Detect which cell encompasses the target text, then output its (x, y) center coordinate. 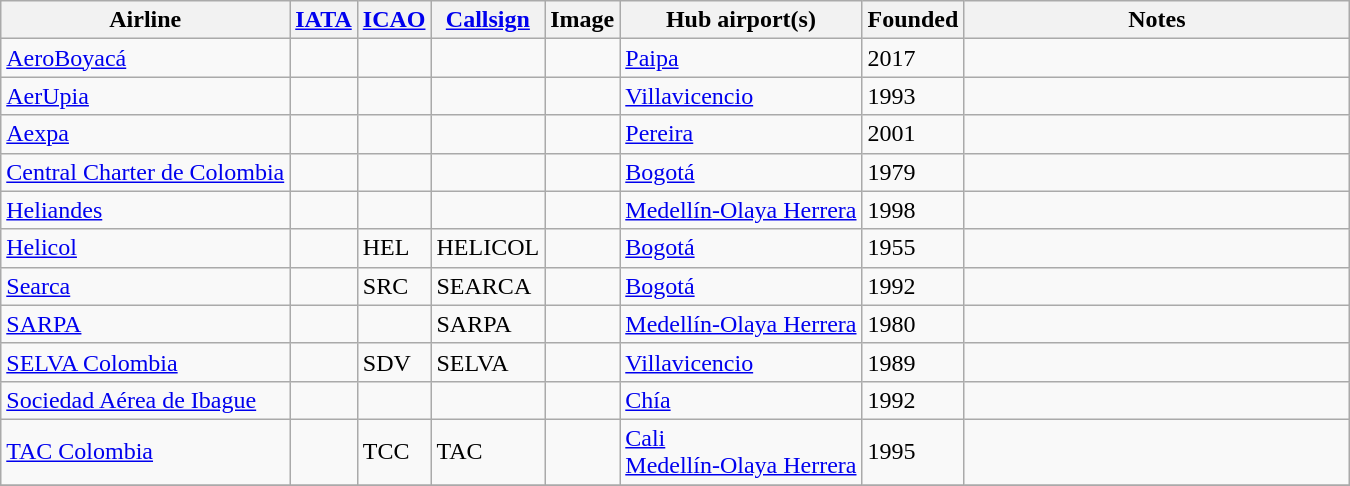
1979 (913, 172)
Chía (741, 400)
CaliMedellín-Olaya Herrera (741, 452)
SRC (394, 286)
TAC (488, 452)
SELVA Colombia (146, 362)
1980 (913, 324)
Sociedad Aérea de Ibague (146, 400)
IATA (324, 20)
Searca (146, 286)
Image (582, 20)
ICAO (394, 20)
Helicol (146, 248)
Founded (913, 20)
Pereira (741, 134)
TCC (394, 452)
Callsign (488, 20)
1989 (913, 362)
2001 (913, 134)
1995 (913, 452)
SELVA (488, 362)
1993 (913, 96)
HELICOL (488, 248)
Hub airport(s) (741, 20)
Airline (146, 20)
TAC Colombia (146, 452)
1998 (913, 210)
Central Charter de Colombia (146, 172)
SEARCA (488, 286)
Aexpa (146, 134)
SDV (394, 362)
2017 (913, 58)
AeroBoyacá (146, 58)
AerUpia (146, 96)
Notes (1157, 20)
1955 (913, 248)
HEL (394, 248)
Heliandes (146, 210)
Paipa (741, 58)
